Identify which cell holds the provided text, then report its [X, Y] central coordinate. 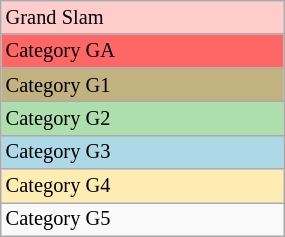
Category GA [142, 51]
Category G4 [142, 186]
Category G1 [142, 85]
Category G2 [142, 118]
Category G5 [142, 219]
Category G3 [142, 152]
Grand Slam [142, 17]
